Locate the cell with the specified text and output its [X, Y] center coordinate. 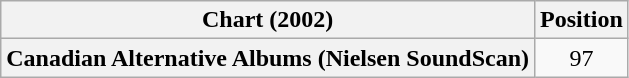
Position [582, 20]
Canadian Alternative Albums (Nielsen SoundScan) [268, 58]
97 [582, 58]
Chart (2002) [268, 20]
